Find where the given text appears and provide that cell's center as [x, y] coordinate. 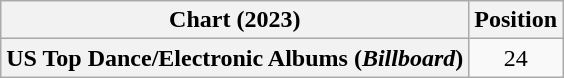
US Top Dance/Electronic Albums (Billboard) [235, 58]
Chart (2023) [235, 20]
24 [516, 58]
Position [516, 20]
